Determine the (X, Y) coordinate at the center of the cell enclosing the given text.  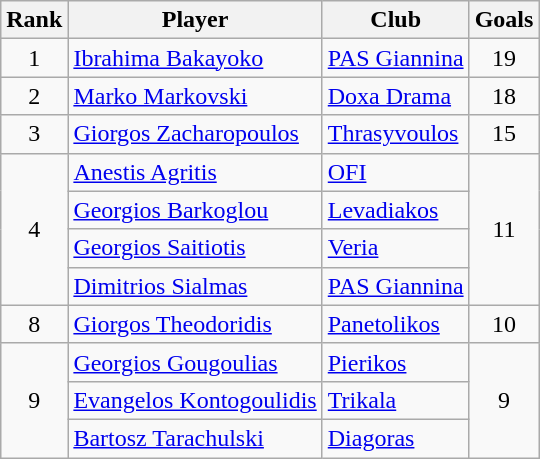
OFI (396, 172)
Georgios Gougoulias (195, 362)
Giorgos Zacharopoulos (195, 134)
Club (396, 20)
2 (34, 96)
3 (34, 134)
Georgios Saitiotis (195, 248)
1 (34, 58)
Ibrahima Bakayoko (195, 58)
18 (504, 96)
10 (504, 324)
Evangelos Kontogoulidis (195, 400)
Bartosz Tarachulski (195, 438)
Marko Markovski (195, 96)
Rank (34, 20)
Anestis Agritis (195, 172)
Trikala (396, 400)
Veria (396, 248)
Pierikos (396, 362)
Thrasyvoulos (396, 134)
Player (195, 20)
4 (34, 229)
11 (504, 229)
Goals (504, 20)
Dimitrios Sialmas (195, 286)
15 (504, 134)
8 (34, 324)
Panetolikos (396, 324)
Levadiakos (396, 210)
Giorgos Theodoridis (195, 324)
Diagoras (396, 438)
Georgios Barkoglou (195, 210)
Doxa Drama (396, 96)
19 (504, 58)
